Scan for the cell matching the given text and deliver its [x, y] coordinate at center. 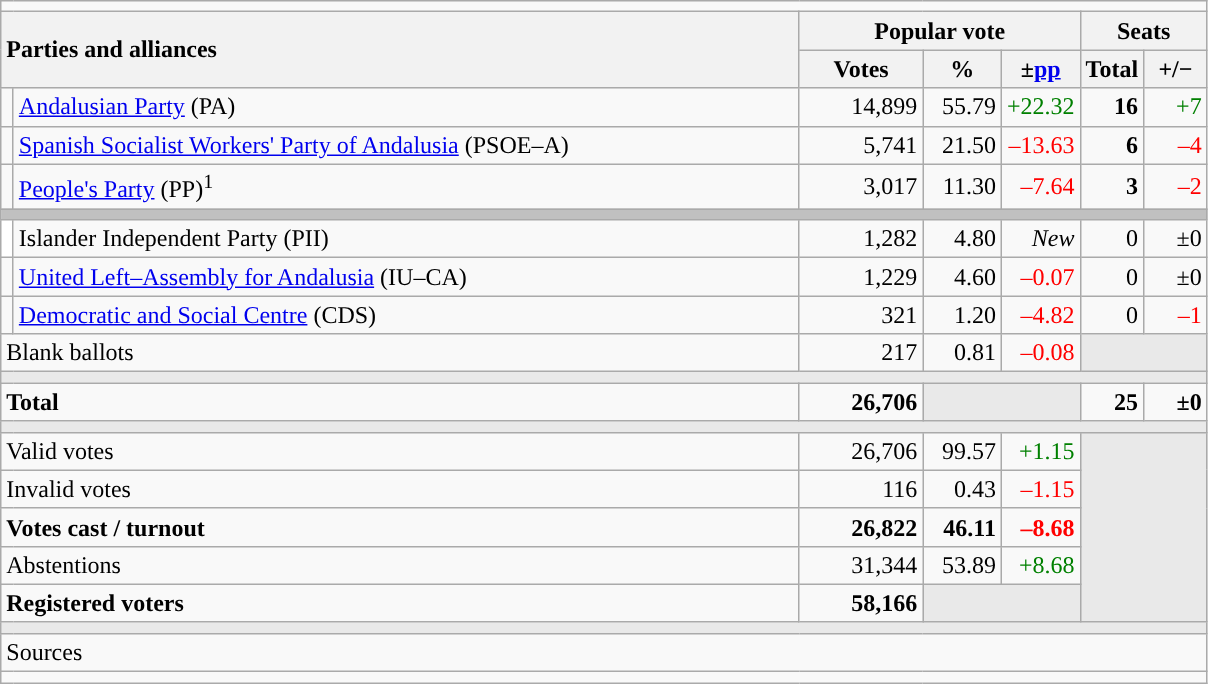
321 [861, 315]
–0.07 [1040, 277]
% [962, 69]
–1 [1176, 315]
1.20 [962, 315]
Popular vote [940, 31]
Valid votes [400, 451]
0.81 [962, 353]
–4.82 [1040, 315]
16 [1112, 107]
Abstentions [400, 565]
4.80 [962, 239]
+1.15 [1040, 451]
Blank ballots [400, 353]
Sources [604, 652]
–0.08 [1040, 353]
–1.15 [1040, 489]
1,282 [861, 239]
–13.63 [1040, 145]
217 [861, 353]
0.43 [962, 489]
–4 [1176, 145]
Parties and alliances [400, 50]
46.11 [962, 527]
United Left–Assembly for Andalusia (IU–CA) [406, 277]
21.50 [962, 145]
6 [1112, 145]
Registered voters [400, 603]
New [1040, 239]
–7.64 [1040, 186]
Invalid votes [400, 489]
4.60 [962, 277]
+/− [1176, 69]
53.89 [962, 565]
–2 [1176, 186]
+22.32 [1040, 107]
±pp [1040, 69]
Democratic and Social Centre (CDS) [406, 315]
99.57 [962, 451]
5,741 [861, 145]
25 [1112, 402]
Votes cast / turnout [400, 527]
+7 [1176, 107]
26,822 [861, 527]
3 [1112, 186]
14,899 [861, 107]
Spanish Socialist Workers' Party of Andalusia (PSOE–A) [406, 145]
3,017 [861, 186]
–8.68 [1040, 527]
116 [861, 489]
People's Party (PP)1 [406, 186]
+8.68 [1040, 565]
58,166 [861, 603]
Andalusian Party (PA) [406, 107]
31,344 [861, 565]
1,229 [861, 277]
55.79 [962, 107]
11.30 [962, 186]
Islander Independent Party (PII) [406, 239]
Seats [1144, 31]
Votes [861, 69]
